Scan for the cell matching the given text and deliver its (X, Y) coordinate at center. 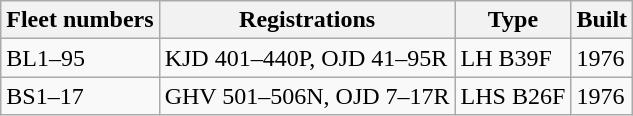
LH B39F (513, 58)
Type (513, 20)
BL1–95 (80, 58)
BS1–17 (80, 96)
GHV 501–506N, OJD 7–17R (307, 96)
LHS B26F (513, 96)
Fleet numbers (80, 20)
Registrations (307, 20)
KJD 401–440P, OJD 41–95R (307, 58)
Built (602, 20)
